Detect which cell encompasses the target text, then output its [x, y] center coordinate. 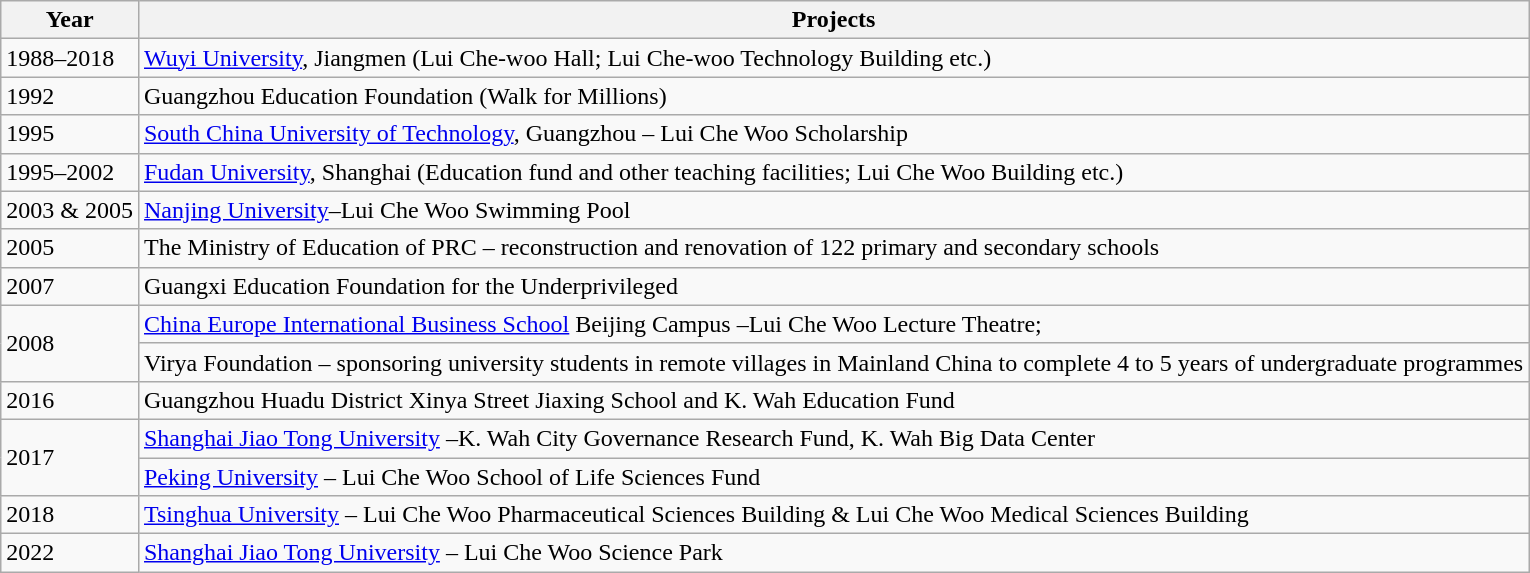
Fudan University, Shanghai (Education fund and other teaching facilities; Lui Che Woo Building etc.) [833, 172]
2005 [70, 248]
Guangxi Education Foundation for the Underprivileged [833, 286]
1988–2018 [70, 58]
Virya Foundation – sponsoring university students in remote villages in Mainland China to complete 4 to 5 years of undergraduate programmes [833, 362]
Projects [833, 20]
1995 [70, 134]
Guangzhou Huadu District Xinya Street Jiaxing School and K. Wah Education Fund [833, 400]
China Europe International Business School Beijing Campus –Lui Che Woo Lecture Theatre; [833, 324]
2008 [70, 343]
1992 [70, 96]
Guangzhou Education Foundation (Walk for Millions) [833, 96]
Shanghai Jiao Tong University – Lui Che Woo Science Park [833, 553]
2018 [70, 515]
2007 [70, 286]
1995–2002 [70, 172]
Nanjing University–Lui Che Woo Swimming Pool [833, 210]
Wuyi University, Jiangmen (Lui Che-woo Hall; Lui Che-woo Technology Building etc.) [833, 58]
South China University of Technology, Guangzhou – Lui Che Woo Scholarship [833, 134]
Peking University – Lui Che Woo School of Life Sciences Fund [833, 477]
2017 [70, 457]
Shanghai Jiao Tong University –K. Wah City Governance Research Fund, K. Wah Big Data Center [833, 438]
2016 [70, 400]
Year [70, 20]
The Ministry of Education of PRC – reconstruction and renovation of 122 primary and secondary schools [833, 248]
Tsinghua University – Lui Che Woo Pharmaceutical Sciences Building & Lui Che Woo Medical Sciences Building [833, 515]
2003 & 2005 [70, 210]
2022 [70, 553]
